Provide the (X, Y) coordinate of the cell's center where the given text is located.  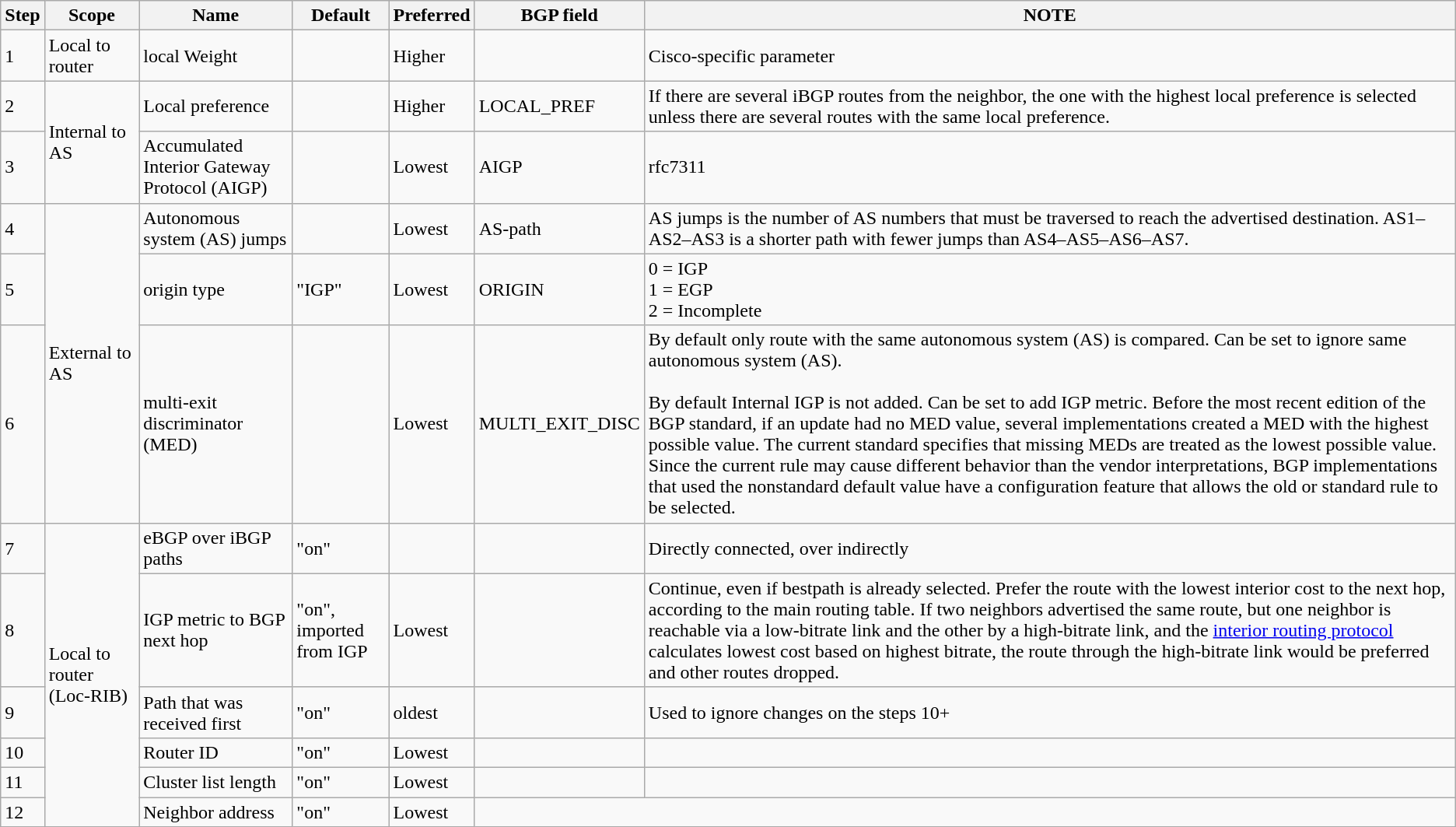
LOCAL_PREF (559, 106)
ORIGIN (559, 289)
4 (23, 229)
Neighbor address (216, 811)
local Weight (216, 56)
Preferred (432, 16)
origin type (216, 289)
Local to router (92, 56)
7 (23, 548)
"on", imported from IGP (341, 630)
AS-path (559, 229)
5 (23, 289)
10 (23, 752)
Router ID (216, 752)
Autonomous system (AS) jumps (216, 229)
6 (23, 424)
AIGP (559, 167)
0 = IGP1 = EGP2 = Incomplete (1050, 289)
oldest (432, 713)
Scope (92, 16)
Default (341, 16)
External to AS (92, 363)
11 (23, 782)
1 (23, 56)
8 (23, 630)
NOTE (1050, 16)
Local to router (Loc-RIB) (92, 675)
12 (23, 811)
Directly connected, over indirectly (1050, 548)
MULTI_EXIT_DISC (559, 424)
IGP metric to BGP next hop (216, 630)
Used to ignore changes on the steps 10+ (1050, 713)
Local preference (216, 106)
Accumulated Interior Gateway Protocol (AIGP) (216, 167)
"IGP" (341, 289)
Cluster list length (216, 782)
Step (23, 16)
9 (23, 713)
rfc7311 (1050, 167)
3 (23, 167)
eBGP over iBGP paths (216, 548)
Path that was received first (216, 713)
2 (23, 106)
Internal to AS (92, 142)
BGP field (559, 16)
Name (216, 16)
multi-exit discriminator (MED) (216, 424)
Cisco-specific parameter (1050, 56)
